Return (X, Y) of the center of cell containing provided text 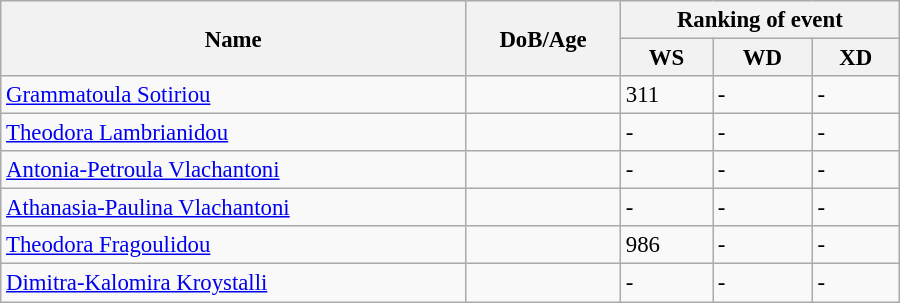
Theodora Fragoulidou (234, 245)
Athanasia-Paulina Vlachantoni (234, 208)
Name (234, 38)
DoB/Age (544, 38)
WD (763, 58)
311 (666, 95)
Antonia-Petroula Vlachantoni (234, 170)
Ranking of event (760, 20)
Grammatoula Sotiriou (234, 95)
Theodora Lambrianidou (234, 133)
986 (666, 245)
Dimitra-Kalomira Kroystalli (234, 283)
XD (856, 58)
WS (666, 58)
